Pinpoint the cell where the given text exists, returning its (x, y) midpoint coordinate. 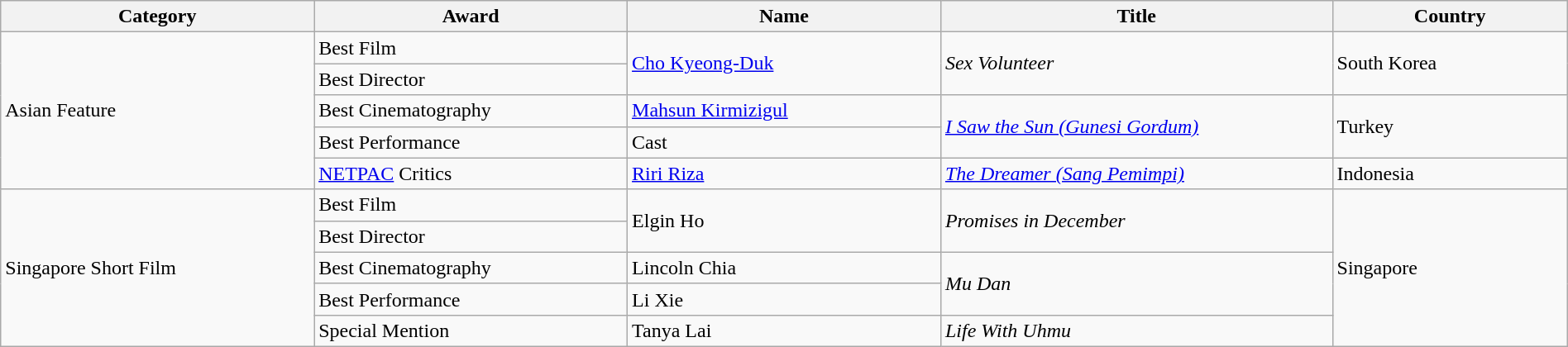
Life With Uhmu (1136, 330)
Turkey (1450, 126)
Tanya Lai (784, 330)
South Korea (1450, 64)
Sex Volunteer (1136, 64)
Indonesia (1450, 173)
The Dreamer (Sang Pemimpi) (1136, 173)
Name (784, 17)
Cho Kyeong-Duk (784, 64)
Award (471, 17)
Category (157, 17)
Elgin Ho (784, 221)
I Saw the Sun (Gunesi Gordum) (1136, 126)
NETPAC Critics (471, 173)
Special Mention (471, 330)
Mu Dan (1136, 283)
Li Xie (784, 299)
Lincoln Chia (784, 268)
Country (1450, 17)
Mahsun Kirmizigul (784, 111)
Asian Feature (157, 111)
Singapore Short Film (157, 268)
Promises in December (1136, 221)
Singapore (1450, 268)
Riri Riza (784, 173)
Title (1136, 17)
Cast (784, 142)
